Output the [X, Y] coordinate of the center of the cell containing the given text.  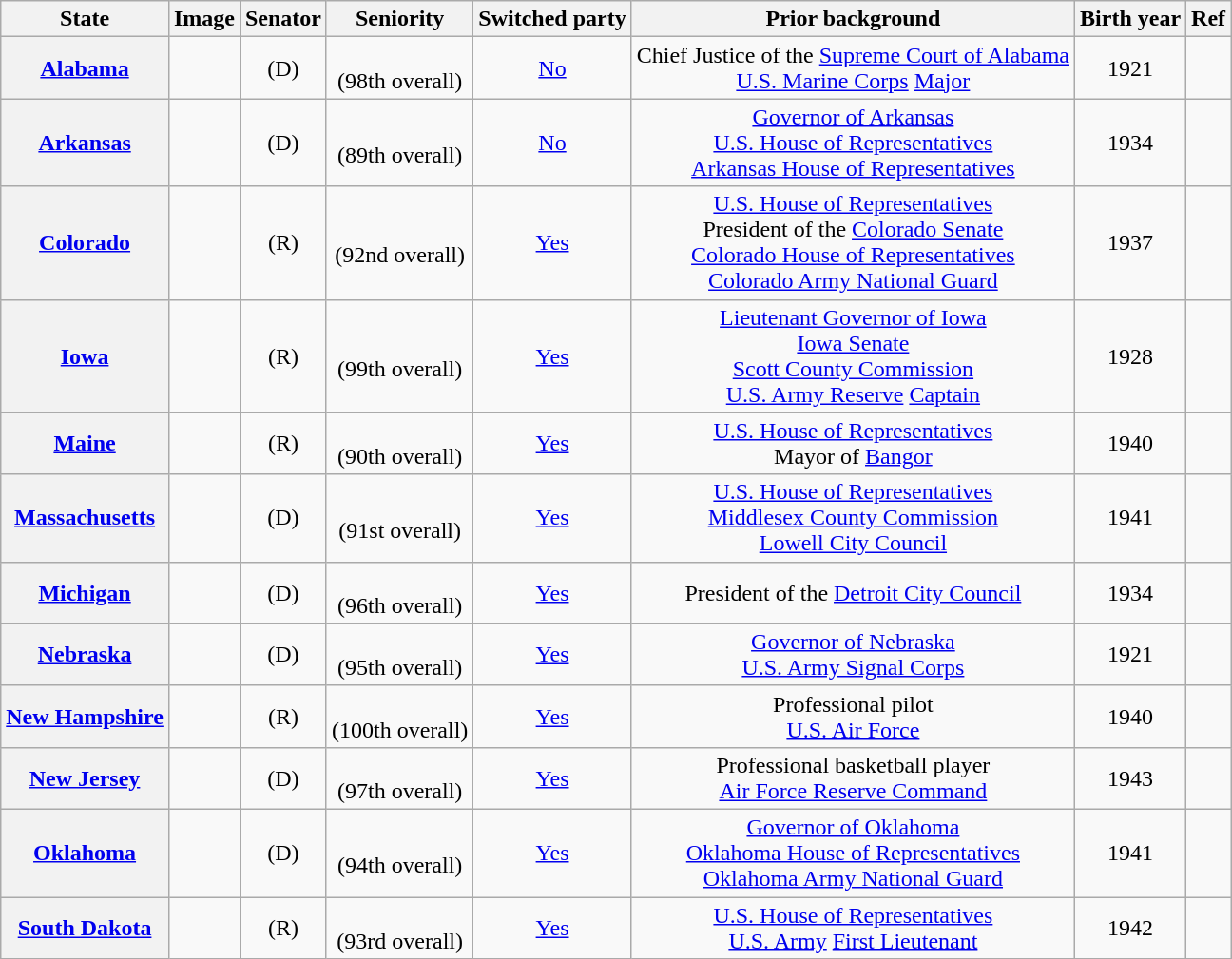
Governor of NebraskaU.S. Army Signal Corps [853, 654]
Massachusetts [86, 518]
Lieutenant Governor of IowaIowa SenateScott County CommissionU.S. Army Reserve Captain [853, 355]
Senator [283, 19]
Professional basketball playerAir Force Reserve Command [853, 777]
Michigan [86, 593]
Arkansas [86, 143]
U.S. House of RepresentativesU.S. Army First Lieutenant [853, 928]
(93rd overall) [399, 928]
1937 [1131, 243]
Prior background [853, 19]
New Hampshire [86, 717]
(95th overall) [399, 654]
(97th overall) [399, 777]
(100th overall) [399, 717]
1943 [1131, 777]
Birth year [1131, 19]
Governor of ArkansasU.S. House of RepresentativesArkansas House of Representatives [853, 143]
New Jersey [86, 777]
Professional pilotU.S. Air Force [853, 717]
State [86, 19]
Switched party [552, 19]
1942 [1131, 928]
(99th overall) [399, 355]
Chief Justice of the Supreme Court of AlabamaU.S. Marine Corps Major [853, 68]
(91st overall) [399, 518]
Iowa [86, 355]
Image [203, 19]
U.S. House of RepresentativesPresident of the Colorado SenateColorado House of RepresentativesColorado Army National Guard [853, 243]
Seniority [399, 19]
U.S. House of RepresentativesMiddlesex County CommissionLowell City Council [853, 518]
Maine [86, 443]
Oklahoma [86, 853]
Governor of OklahomaOklahoma House of RepresentativesOklahoma Army National Guard [853, 853]
Colorado [86, 243]
U.S. House of RepresentativesMayor of Bangor [853, 443]
(96th overall) [399, 593]
(92nd overall) [399, 243]
(90th overall) [399, 443]
President of the Detroit City Council [853, 593]
(98th overall) [399, 68]
Ref [1209, 19]
South Dakota [86, 928]
Nebraska [86, 654]
1928 [1131, 355]
Alabama [86, 68]
(89th overall) [399, 143]
(94th overall) [399, 853]
